Identify which cell holds the provided text, then report its [X, Y] central coordinate. 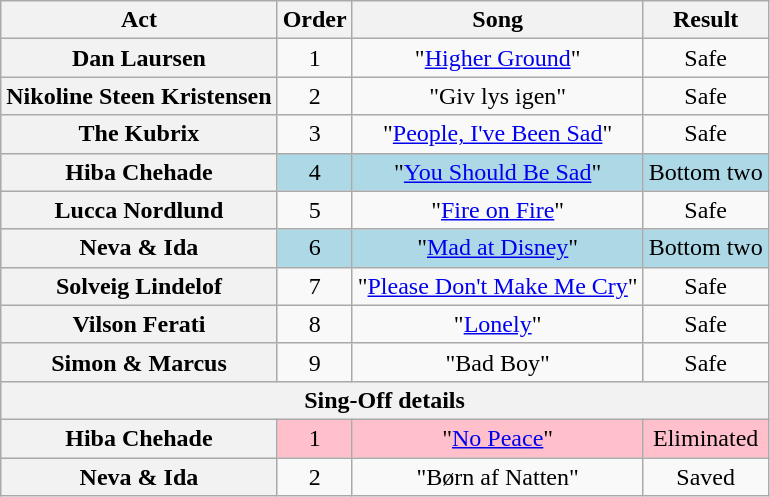
Result [706, 20]
"Børn af Natten" [498, 477]
Dan Laursen [139, 58]
Song [498, 20]
"Higher Ground" [498, 58]
7 [314, 286]
"Fire on Fire" [498, 210]
5 [314, 210]
"Lonely" [498, 324]
Nikoline Steen Kristensen [139, 96]
Vilson Ferati [139, 324]
The Kubrix [139, 134]
"No Peace" [498, 438]
"Bad Boy" [498, 362]
6 [314, 248]
Act [139, 20]
4 [314, 172]
3 [314, 134]
"Giv lys igen" [498, 96]
Lucca Nordlund [139, 210]
Solveig Lindelof [139, 286]
"Mad at Disney" [498, 248]
Saved [706, 477]
Order [314, 20]
8 [314, 324]
"People, I've Been Sad" [498, 134]
Sing-Off details [384, 400]
Simon & Marcus [139, 362]
"You Should Be Sad" [498, 172]
Eliminated [706, 438]
"Please Don't Make Me Cry" [498, 286]
9 [314, 362]
